For the text-containing cell, return its midpoint in (x, y) coordinate format. 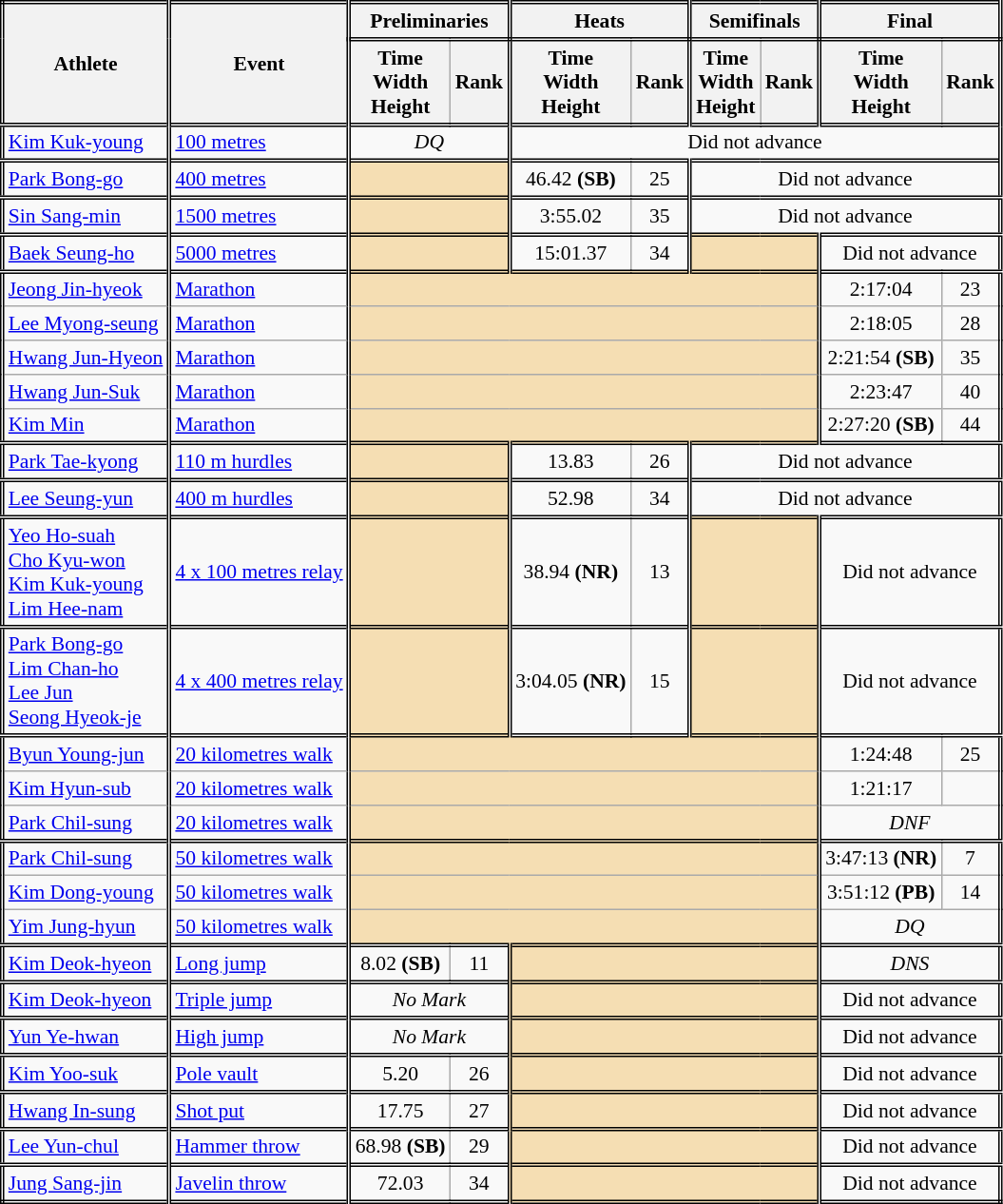
17.75 (399, 1111)
DNS (911, 964)
Byun Young-jun (86, 753)
7 (971, 858)
Hwang Jun-Suk (86, 392)
Kim Kuk-young (86, 143)
5.20 (399, 1075)
29 (480, 1147)
Park Bong-goLim Chan-hoLee JunSeong Hyeok-je (86, 681)
44 (971, 426)
Event (259, 64)
Park Tae-kyong (86, 462)
Jeong Jin-hyeok (86, 289)
14 (971, 893)
Pole vault (259, 1075)
52.98 (570, 498)
40 (971, 392)
Final (911, 21)
Hwang In-sung (86, 1111)
Jung Sang-jin (86, 1185)
Baek Seung-ho (86, 253)
2:17:04 (880, 289)
Kim Hyun-sub (86, 788)
3:51:12 (PB) (880, 893)
DNF (911, 824)
110 m hurdles (259, 462)
Lee Seung-yun (86, 498)
Yeo Ho-suahCho Kyu-wonKim Kuk-youngLim Hee-nam (86, 573)
Heats (600, 21)
Lee Myong-seung (86, 324)
13.83 (570, 462)
8.02 (SB) (399, 964)
Long jump (259, 964)
68.98 (SB) (399, 1147)
13 (661, 573)
Javelin throw (259, 1185)
Athlete (86, 64)
15:01.37 (570, 253)
Triple jump (259, 1000)
38.94 (NR) (570, 573)
4 x 400 metres relay (259, 681)
Yim Jung-hyun (86, 928)
5000 metres (259, 253)
Hammer throw (259, 1147)
1:21:17 (880, 788)
High jump (259, 1037)
15 (661, 681)
72.03 (399, 1185)
Preliminaries (429, 21)
27 (480, 1111)
3:47:13 (NR) (880, 858)
1500 metres (259, 217)
23 (971, 289)
28 (971, 324)
Lee Yun-chul (86, 1147)
3:55.02 (570, 217)
Hwang Jun-Hyeon (86, 358)
2:18:05 (880, 324)
100 metres (259, 143)
Park Bong-go (86, 181)
Kim Yoo-suk (86, 1075)
Shot put (259, 1111)
46.42 (SB) (570, 181)
2:21:54 (SB) (880, 358)
2:27:20 (SB) (880, 426)
Yun Ye-hwan (86, 1037)
400 m hurdles (259, 498)
4 x 100 metres relay (259, 573)
400 metres (259, 181)
Sin Sang-min (86, 217)
11 (480, 964)
Semifinals (755, 21)
3:04.05 (NR) (570, 681)
2:23:47 (880, 392)
Kim Dong-young (86, 893)
1:24:48 (880, 753)
Kim Min (86, 426)
